Pinpoint the cell where the given text exists, returning its [X, Y] midpoint coordinate. 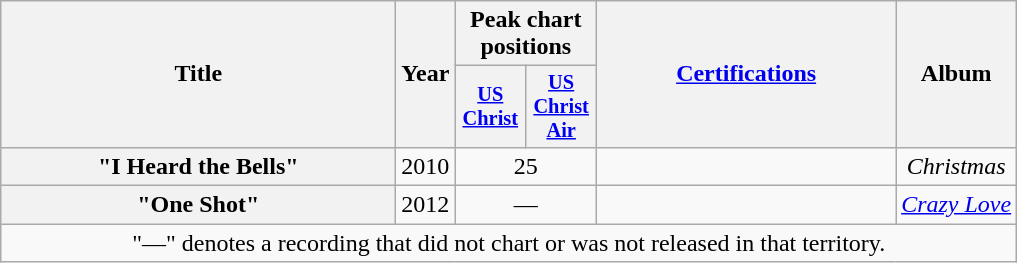
Crazy Love [956, 205]
Christmas [956, 166]
Peak chart positions [526, 34]
"I Heard the Bells" [198, 166]
"One Shot" [198, 205]
USChrist [490, 107]
Title [198, 74]
"—" denotes a recording that did not chart or was not released in that territory. [509, 243]
Album [956, 74]
Certifications [746, 74]
— [526, 205]
25 [526, 166]
USChristAir [562, 107]
Year [426, 74]
2010 [426, 166]
2012 [426, 205]
